Identify which cell holds the provided text, then report its (x, y) central coordinate. 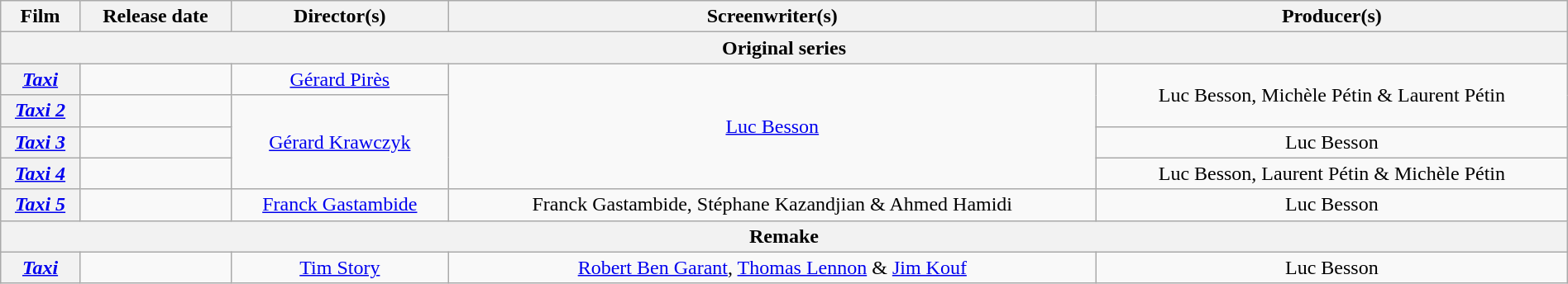
Producer(s) (1331, 17)
Film (41, 17)
Luc Besson, Laurent Pétin & Michèle Pétin (1331, 173)
Luc Besson, Michèle Pétin & Laurent Pétin (1331, 95)
Taxi 5 (41, 205)
Franck Gastambide (341, 205)
Robert Ben Garant, Thomas Lennon & Jim Kouf (772, 267)
Taxi 4 (41, 173)
Original series (784, 48)
Gérard Krawczyk (341, 142)
Taxi 3 (41, 142)
Franck Gastambide, Stéphane Kazandjian & Ahmed Hamidi (772, 205)
Tim Story (341, 267)
Director(s) (341, 17)
Screenwriter(s) (772, 17)
Gérard Pirès (341, 79)
Release date (155, 17)
Taxi 2 (41, 111)
Remake (784, 236)
